Locate the cell with the specified text and output its (x, y) center coordinate. 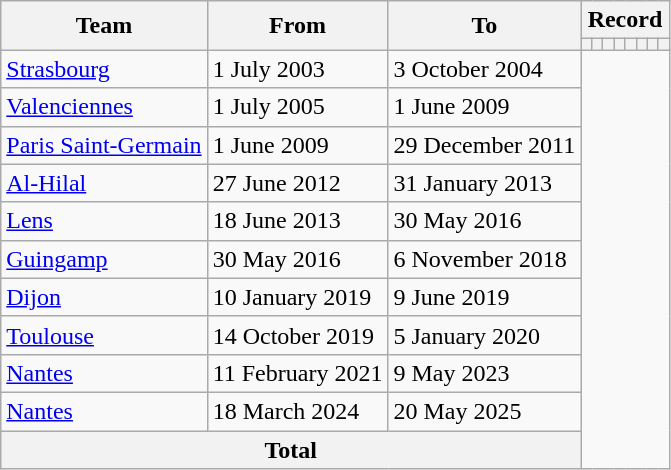
6 November 2018 (484, 259)
Lens (104, 221)
Paris Saint-Germain (104, 145)
Total (291, 449)
18 March 2024 (298, 411)
1 July 2005 (298, 107)
To (484, 26)
31 January 2013 (484, 183)
10 January 2019 (298, 297)
9 June 2019 (484, 297)
3 October 2004 (484, 69)
Al-Hilal (104, 183)
Valenciennes (104, 107)
11 February 2021 (298, 373)
29 December 2011 (484, 145)
Strasbourg (104, 69)
27 June 2012 (298, 183)
Record (625, 20)
Dijon (104, 297)
14 October 2019 (298, 335)
Toulouse (104, 335)
9 May 2023 (484, 373)
5 January 2020 (484, 335)
18 June 2013 (298, 221)
From (298, 26)
Guingamp (104, 259)
20 May 2025 (484, 411)
1 July 2003 (298, 69)
Team (104, 26)
